Provide the (x, y) coordinate of the cell's center where the given text is located.  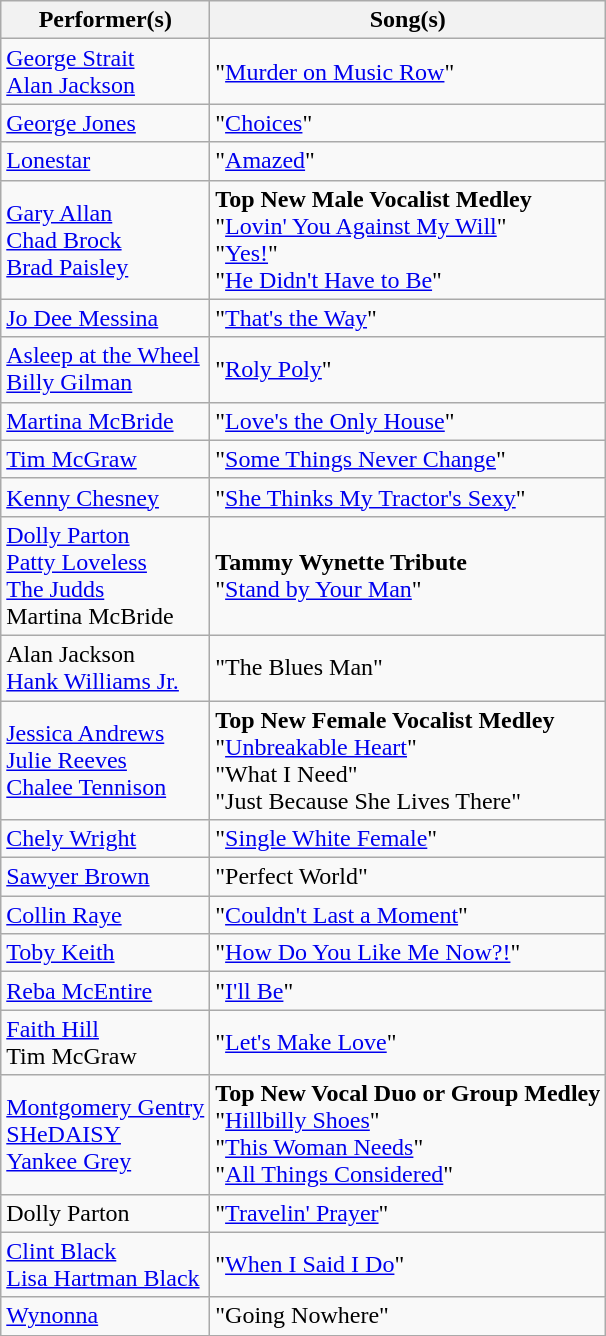
"I'll Be" (408, 991)
"How Do You Like Me Now?!" (408, 953)
Tim McGraw (106, 459)
"Travelin' Prayer" (408, 1213)
Kenny Chesney (106, 497)
Sawyer Brown (106, 877)
Martina McBride (106, 421)
George Jones (106, 123)
Tammy Wynette Tribute"Stand by Your Man" (408, 576)
"Let's Make Love" (408, 1042)
Wynonna (106, 1316)
Gary AllanChad BrockBrad Paisley (106, 240)
"Some Things Never Change" (408, 459)
"Single White Female" (408, 839)
Reba McEntire (106, 991)
Chely Wright (106, 839)
"That's the Way" (408, 318)
Lonestar (106, 161)
Jo Dee Messina (106, 318)
Jessica AndrewsJulie ReevesChalee Tennison (106, 760)
Song(s) (408, 20)
Clint BlackLisa Hartman Black (106, 1264)
"Perfect World" (408, 877)
Top New Female Vocalist Medley"Unbreakable Heart""What I Need""Just Because She Lives There" (408, 760)
Top New Vocal Duo or Group Medley"Hillbilly Shoes""This Woman Needs""All Things Considered" (408, 1134)
Collin Raye (106, 915)
"Murder on Music Row" (408, 72)
Dolly Parton (106, 1213)
"Choices" (408, 123)
Toby Keith (106, 953)
"Love's the Only House" (408, 421)
Montgomery GentrySHeDAISYYankee Grey (106, 1134)
Performer(s) (106, 20)
George StraitAlan Jackson (106, 72)
Top New Male Vocalist Medley"Lovin' You Against My Will""Yes!""He Didn't Have to Be" (408, 240)
Alan JacksonHank Williams Jr. (106, 668)
"She Thinks My Tractor's Sexy" (408, 497)
Faith HillTim McGraw (106, 1042)
"Amazed" (408, 161)
"The Blues Man" (408, 668)
Asleep at the WheelBilly Gilman (106, 370)
Dolly PartonPatty LovelessThe JuddsMartina McBride (106, 576)
"Couldn't Last a Moment" (408, 915)
"Roly Poly" (408, 370)
"Going Nowhere" (408, 1316)
"When I Said I Do" (408, 1264)
